Extract the (X, Y) coordinate from the center of the cell holding the provided text.  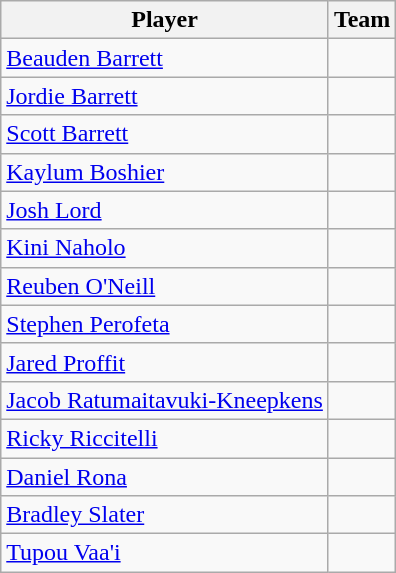
Reuben O'Neill (165, 286)
Josh Lord (165, 210)
Stephen Perofeta (165, 324)
Tupou Vaa'i (165, 553)
Kaylum Boshier (165, 172)
Bradley Slater (165, 515)
Player (165, 20)
Jared Proffit (165, 362)
Team (362, 20)
Daniel Rona (165, 477)
Ricky Riccitelli (165, 438)
Jordie Barrett (165, 96)
Jacob Ratumaitavuki-Kneepkens (165, 400)
Scott Barrett (165, 134)
Beauden Barrett (165, 58)
Kini Naholo (165, 248)
